Return the (X, Y) coordinate for the center point of the cell that contains the specified text.  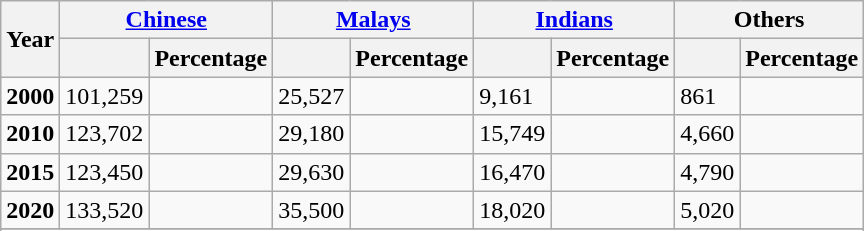
861 (708, 96)
Year (30, 39)
9,161 (512, 96)
Others (770, 20)
4,790 (708, 172)
25,527 (312, 96)
2020 (30, 210)
35,500 (312, 210)
16,470 (512, 172)
Indians (574, 20)
4,660 (708, 134)
15,749 (512, 134)
101,259 (104, 96)
2015 (30, 172)
Chinese (166, 20)
2000 (30, 96)
Malays (374, 20)
5,020 (708, 210)
2010 (30, 134)
123,450 (104, 172)
29,180 (312, 134)
29,630 (312, 172)
133,520 (104, 210)
123,702 (104, 134)
18,020 (512, 210)
